Return the [x, y] coordinate for the center point of the cell that contains the specified text.  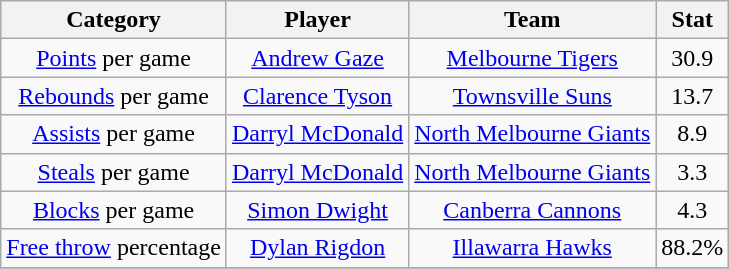
Team [532, 20]
13.7 [692, 96]
Free throw percentage [114, 248]
Rebounds per game [114, 96]
88.2% [692, 248]
Dylan Rigdon [317, 248]
Andrew Gaze [317, 58]
Blocks per game [114, 210]
Melbourne Tigers [532, 58]
Stat [692, 20]
Simon Dwight [317, 210]
Player [317, 20]
30.9 [692, 58]
Points per game [114, 58]
Steals per game [114, 172]
Assists per game [114, 134]
8.9 [692, 134]
Clarence Tyson [317, 96]
4.3 [692, 210]
Canberra Cannons [532, 210]
Category [114, 20]
Townsville Suns [532, 96]
3.3 [692, 172]
Illawarra Hawks [532, 248]
